Pinpoint the cell where the given text exists, returning its (x, y) midpoint coordinate. 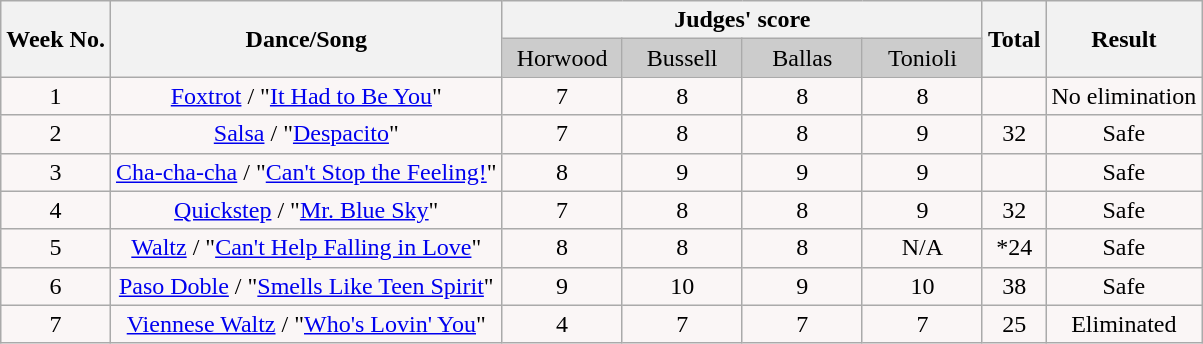
Cha-cha-cha / "Can't Stop the Feeling!" (306, 172)
Total (1014, 39)
No elimination (1124, 96)
Foxtrot / "It Had to Be You" (306, 96)
Viennese Waltz / "Who's Lovin' You" (306, 324)
6 (56, 286)
Quickstep / "Mr. Blue Sky" (306, 210)
38 (1014, 286)
3 (56, 172)
25 (1014, 324)
Judges' score (742, 20)
Dance/Song (306, 39)
Horwood (562, 58)
1 (56, 96)
2 (56, 134)
Waltz / "Can't Help Falling in Love" (306, 248)
Result (1124, 39)
N/A (922, 248)
Eliminated (1124, 324)
Ballas (802, 58)
Week No. (56, 39)
Bussell (682, 58)
Tonioli (922, 58)
*24 (1014, 248)
Salsa / "Despacito" (306, 134)
5 (56, 248)
Paso Doble / "Smells Like Teen Spirit" (306, 286)
